From the cell containing the given text, extract its center point as [X, Y] coordinate. 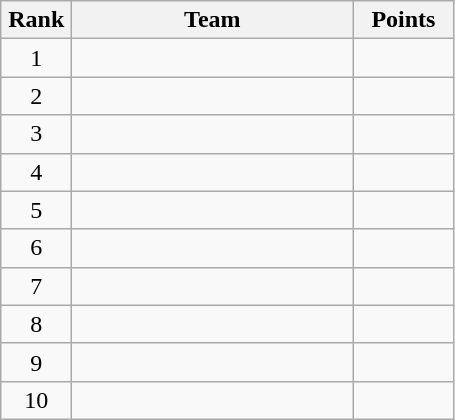
7 [36, 286]
Team [212, 20]
10 [36, 400]
2 [36, 96]
4 [36, 172]
5 [36, 210]
Points [404, 20]
9 [36, 362]
3 [36, 134]
Rank [36, 20]
8 [36, 324]
1 [36, 58]
6 [36, 248]
